Capture the cell that displays the provided text and extract its [X, Y] central coordinate. 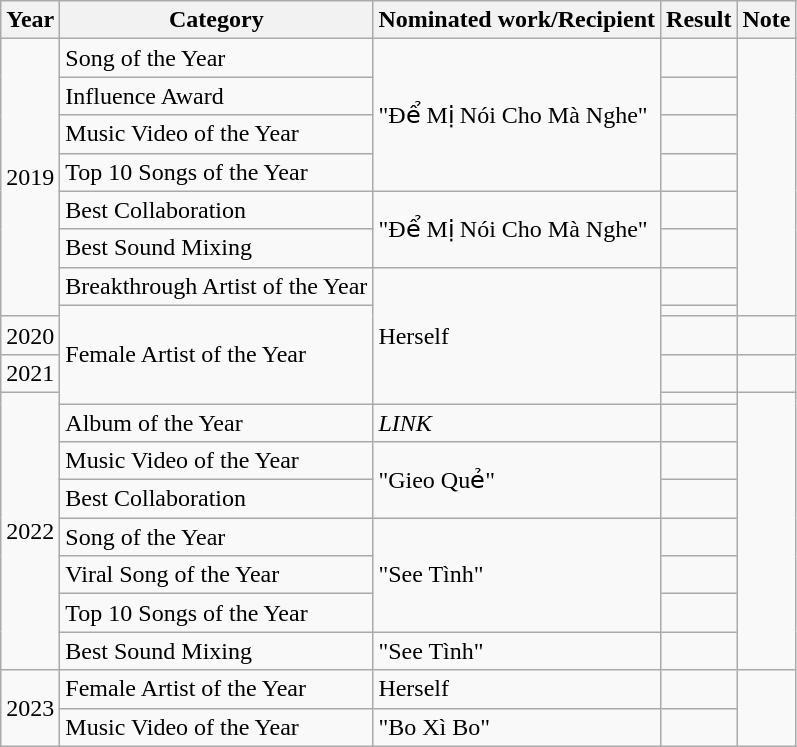
Year [30, 20]
2023 [30, 708]
Influence Award [216, 96]
Breakthrough Artist of the Year [216, 286]
2019 [30, 178]
Note [766, 20]
LINK [517, 423]
2020 [30, 335]
2021 [30, 373]
Category [216, 20]
Album of the Year [216, 423]
"Gieo Quẻ" [517, 480]
Nominated work/Recipient [517, 20]
2022 [30, 531]
Result [699, 20]
Viral Song of the Year [216, 575]
"Bo Xì Bo" [517, 727]
